Detect which cell encompasses the target text, then output its (x, y) center coordinate. 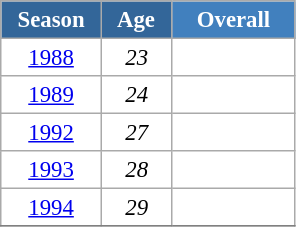
1993 (52, 170)
1989 (52, 95)
Age (136, 20)
1988 (52, 58)
23 (136, 58)
28 (136, 170)
Season (52, 20)
29 (136, 208)
1994 (52, 208)
24 (136, 95)
1992 (52, 133)
Overall (234, 20)
27 (136, 133)
